Find where the given text appears and provide that cell's center as [X, Y] coordinate. 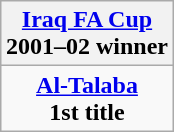
Iraq FA Cup2001–02 winner [86, 34]
Al-Talaba1st title [86, 98]
